Capture the cell that displays the provided text and extract its [x, y] central coordinate. 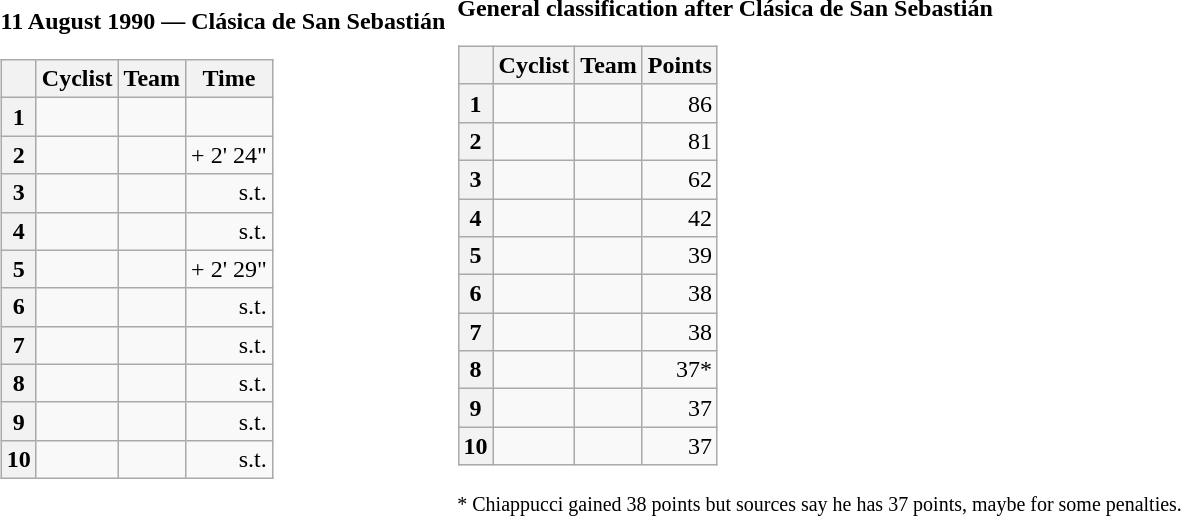
62 [680, 179]
37* [680, 370]
39 [680, 256]
81 [680, 141]
42 [680, 217]
86 [680, 103]
+ 2' 24" [230, 155]
Points [680, 65]
Time [230, 79]
+ 2' 29" [230, 269]
